Provide the [X, Y] coordinate of the cell's center where the given text is located.  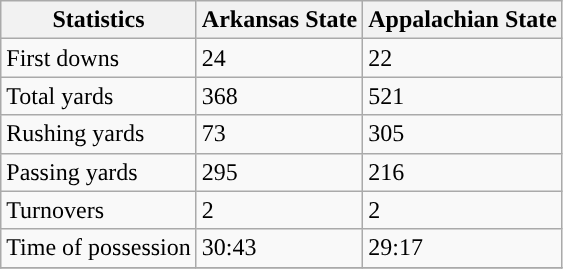
Arkansas State [279, 20]
216 [463, 172]
Total yards [99, 96]
Appalachian State [463, 20]
368 [279, 96]
22 [463, 58]
30:43 [279, 248]
Passing yards [99, 172]
Time of possession [99, 248]
29:17 [463, 248]
295 [279, 172]
First downs [99, 58]
73 [279, 134]
Statistics [99, 20]
Rushing yards [99, 134]
Turnovers [99, 210]
305 [463, 134]
521 [463, 96]
24 [279, 58]
